Return [X, Y] of the center of cell containing provided text 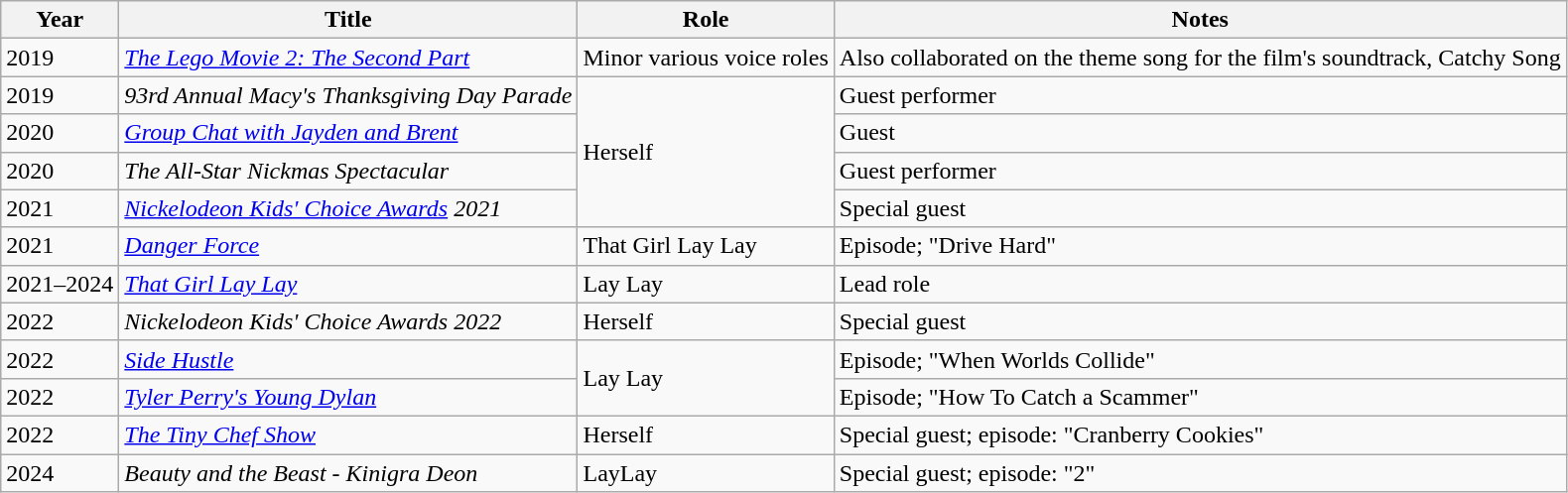
2024 [60, 473]
Lead role [1200, 284]
Notes [1200, 20]
Nickelodeon Kids' Choice Awards 2021 [348, 208]
Episode; "How To Catch a Scammer" [1200, 397]
The Lego Movie 2: The Second Part [348, 58]
Year [60, 20]
Side Hustle [348, 359]
93rd Annual Macy's Thanksgiving Day Parade [348, 95]
Special guest; episode: "2" [1200, 473]
Guest [1200, 133]
The All-Star Nickmas Spectacular [348, 171]
Role [706, 20]
Episode; "When Worlds Collide" [1200, 359]
Episode; "Drive Hard" [1200, 246]
Nickelodeon Kids' Choice Awards 2022 [348, 321]
Special guest; episode: "Cranberry Cookies" [1200, 434]
The Tiny Chef Show [348, 434]
Also collaborated on the theme song for the film's soundtrack, Catchy Song [1200, 58]
Danger Force [348, 246]
Minor various voice roles [706, 58]
Beauty and the Beast - Kinigra Deon [348, 473]
LayLay [706, 473]
Tyler Perry's Young Dylan [348, 397]
Group Chat with Jayden and Brent [348, 133]
2021–2024 [60, 284]
Title [348, 20]
